Search for the cell housing the specified text and yield its [x, y] center coordinate. 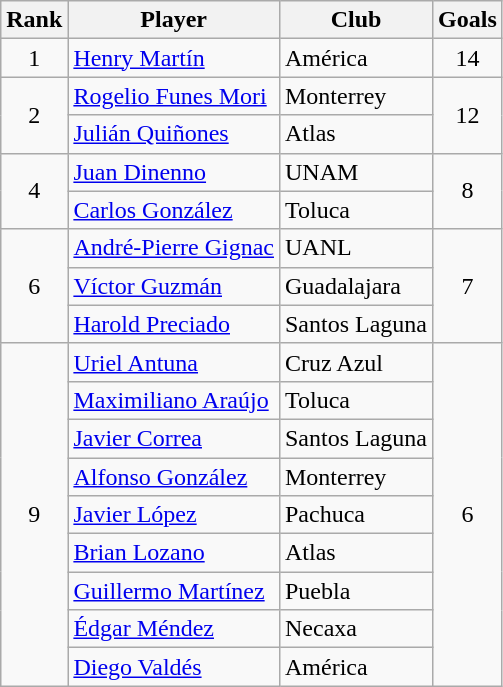
Goals [468, 20]
8 [468, 191]
Brian Lozano [174, 553]
2 [34, 115]
Harold Preciado [174, 324]
Player [174, 20]
Édgar Méndez [174, 629]
Uriel Antuna [174, 362]
Cruz Azul [356, 362]
Víctor Guzmán [174, 286]
Rank [34, 20]
Club [356, 20]
Puebla [356, 591]
UNAM [356, 172]
UANL [356, 248]
12 [468, 115]
Necaxa [356, 629]
14 [468, 58]
Diego Valdés [174, 667]
Guillermo Martínez [174, 591]
Carlos González [174, 210]
Javier López [174, 515]
Javier Correa [174, 438]
7 [468, 286]
Pachuca [356, 515]
Maximiliano Araújo [174, 400]
Alfonso González [174, 477]
1 [34, 58]
9 [34, 514]
Rogelio Funes Mori [174, 96]
Julián Quiñones [174, 134]
4 [34, 191]
Juan Dinenno [174, 172]
Henry Martín [174, 58]
Guadalajara [356, 286]
André-Pierre Gignac [174, 248]
